Locate the cell with the specified text and output its [x, y] center coordinate. 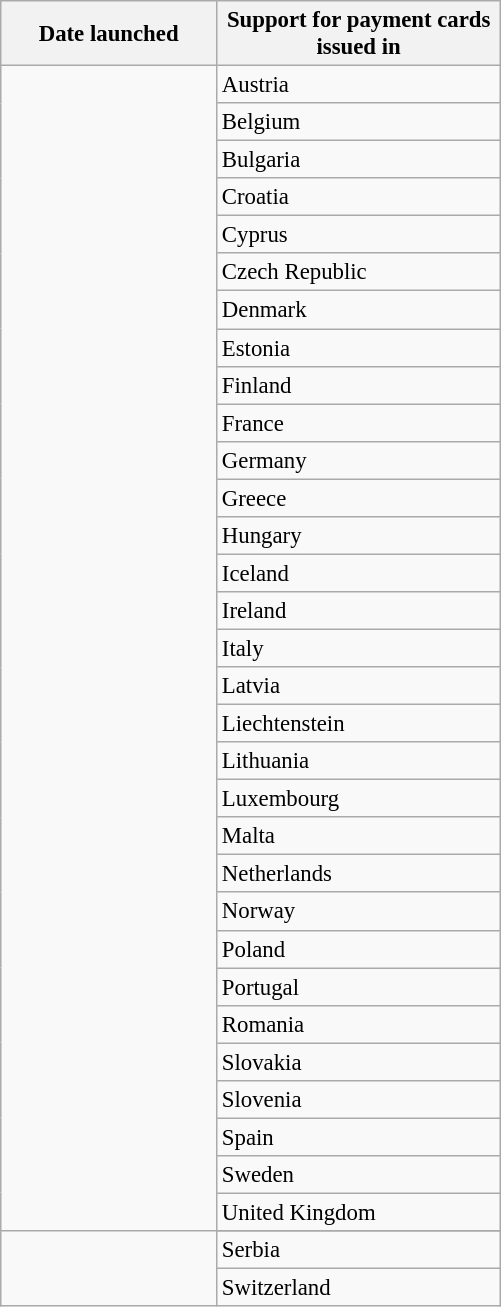
Finland [359, 385]
Date launched [109, 34]
Hungary [359, 536]
Malta [359, 836]
Bulgaria [359, 160]
Austria [359, 85]
France [359, 423]
Lithuania [359, 761]
Liechtenstein [359, 724]
Portugal [359, 987]
Italy [359, 648]
Belgium [359, 122]
Latvia [359, 686]
Poland [359, 949]
Croatia [359, 197]
Estonia [359, 348]
Czech Republic [359, 273]
Slovakia [359, 1062]
Luxembourg [359, 799]
Romania [359, 1024]
United Kingdom [359, 1212]
Switzerland [359, 1288]
Netherlands [359, 874]
Ireland [359, 611]
Denmark [359, 310]
Slovenia [359, 1100]
Sweden [359, 1175]
Support for payment cards issued in [359, 34]
Serbia [359, 1250]
Germany [359, 460]
Norway [359, 912]
Cyprus [359, 235]
Iceland [359, 573]
Spain [359, 1137]
Greece [359, 498]
